Capture the cell that displays the provided text and extract its (x, y) central coordinate. 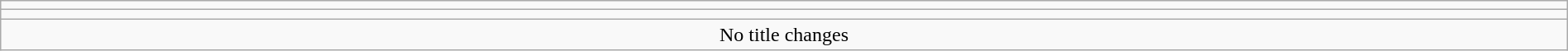
No title changes (784, 35)
